Scan for the cell matching the given text and deliver its [X, Y] coordinate at center. 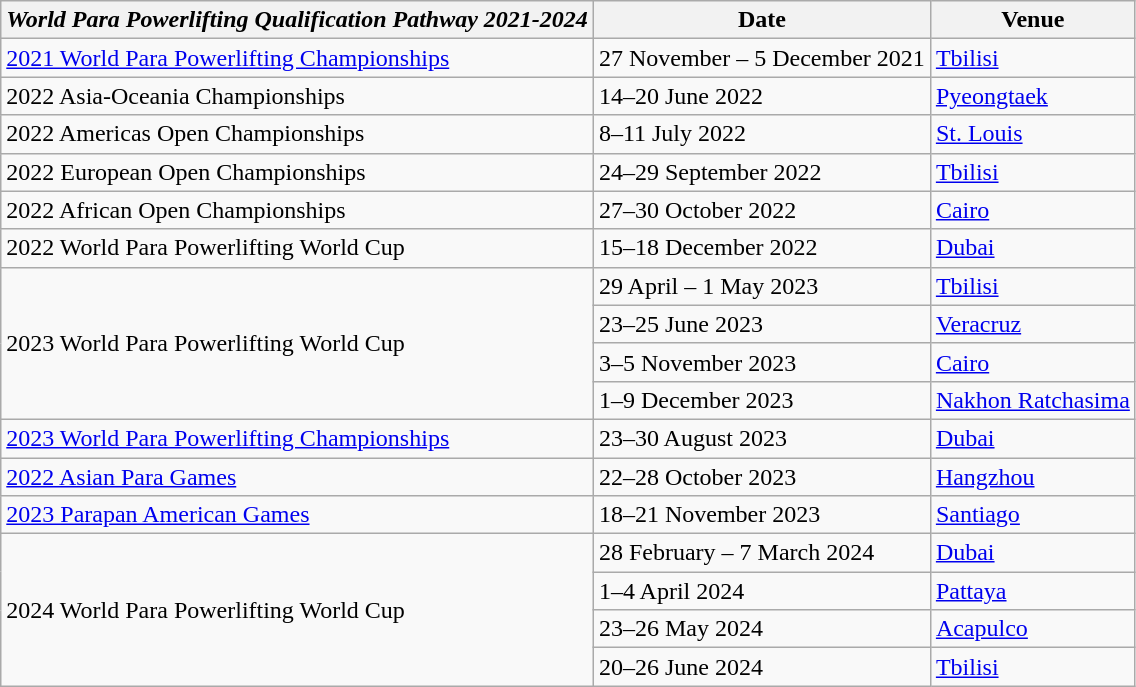
23–25 June 2023 [762, 324]
2023 Parapan American Games [298, 515]
2022 Americas Open Championships [298, 134]
Date [762, 20]
2022 European Open Championships [298, 172]
2024 World Para Powerlifting World Cup [298, 610]
Venue [1032, 20]
15–18 December 2022 [762, 248]
23–30 August 2023 [762, 438]
27–30 October 2022 [762, 210]
28 February – 7 March 2024 [762, 553]
2023 World Para Powerlifting World Cup [298, 343]
2021 World Para Powerlifting Championships [298, 58]
8–11 July 2022 [762, 134]
18–21 November 2023 [762, 515]
2022 World Para Powerlifting World Cup [298, 248]
Nakhon Ratchasima [1032, 400]
20–26 June 2024 [762, 667]
2023 World Para Powerlifting Championships [298, 438]
Santiago [1032, 515]
2022 Asian Para Games [298, 477]
3–5 November 2023 [762, 362]
Hangzhou [1032, 477]
29 April – 1 May 2023 [762, 286]
2022 African Open Championships [298, 210]
Pattaya [1032, 591]
St. Louis [1032, 134]
Pyeongtaek [1032, 96]
27 November – 5 December 2021 [762, 58]
23–26 May 2024 [762, 629]
Acapulco [1032, 629]
World Para Powerlifting Qualification Pathway 2021-2024 [298, 20]
1–4 April 2024 [762, 591]
1–9 December 2023 [762, 400]
24–29 September 2022 [762, 172]
2022 Asia-Oceania Championships [298, 96]
Veracruz [1032, 324]
22–28 October 2023 [762, 477]
14–20 June 2022 [762, 96]
